From the cell containing the given text, extract its center point as (X, Y) coordinate. 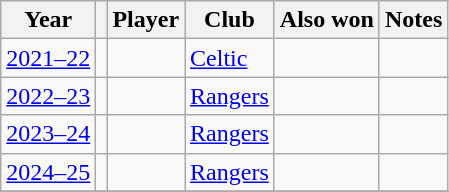
Also won (326, 20)
2023–24 (48, 134)
2021–22 (48, 58)
2022–23 (48, 96)
Celtic (230, 58)
Year (48, 20)
2024–25 (48, 172)
Notes (413, 20)
Club (230, 20)
Player (146, 20)
